Output the (X, Y) coordinate of the center of the cell containing the given text.  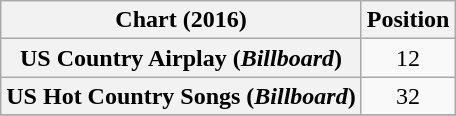
Position (408, 20)
12 (408, 58)
Chart (2016) (181, 20)
US Country Airplay (Billboard) (181, 58)
32 (408, 96)
US Hot Country Songs (Billboard) (181, 96)
